Identify which cell holds the provided text, then report its (x, y) central coordinate. 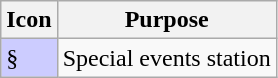
Purpose (166, 20)
Icon (29, 20)
§ (29, 58)
Special events station (166, 58)
